Scan for the cell matching the given text and deliver its [x, y] coordinate at center. 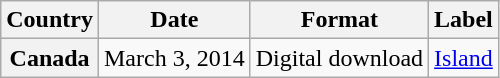
March 3, 2014 [174, 58]
Label [464, 20]
Country [50, 20]
Digital download [339, 58]
Canada [50, 58]
Date [174, 20]
Format [339, 20]
Island [464, 58]
